For the text-containing cell, return its midpoint in [X, Y] coordinate format. 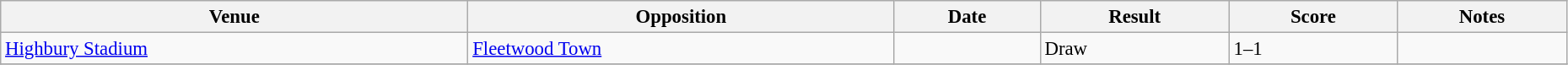
Draw [1134, 49]
Highbury Stadium [234, 49]
Fleetwood Town [682, 49]
Opposition [682, 17]
Result [1134, 17]
Venue [234, 17]
1–1 [1312, 49]
Notes [1483, 17]
Date [967, 17]
Score [1312, 17]
